Provide the (x, y) coordinate of the cell's center where the given text is located.  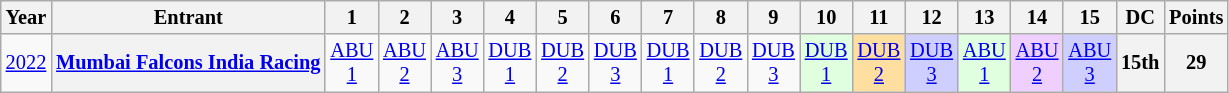
7 (668, 17)
2022 (26, 63)
15th (1140, 63)
5 (562, 17)
Points (1196, 17)
9 (774, 17)
13 (984, 17)
1 (352, 17)
2 (404, 17)
6 (616, 17)
12 (932, 17)
Entrant (188, 17)
3 (458, 17)
14 (1038, 17)
Mumbai Falcons India Racing (188, 63)
29 (1196, 63)
4 (510, 17)
8 (720, 17)
DC (1140, 17)
Year (26, 17)
10 (826, 17)
15 (1090, 17)
11 (880, 17)
